Identify which cell holds the provided text, then report its [X, Y] central coordinate. 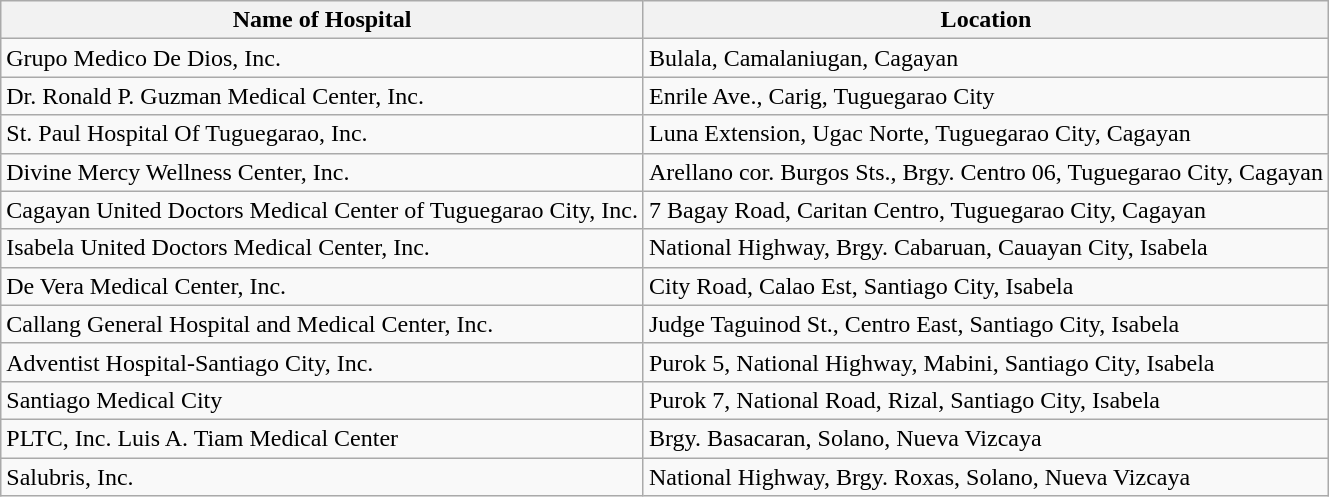
Purok 5, National Highway, Mabini, Santiago City, Isabela [986, 362]
7 Bagay Road, Caritan Centro, Tuguegarao City, Cagayan [986, 210]
Luna Extension, Ugac Norte, Tuguegarao City, Cagayan [986, 134]
Brgy. Basacaran, Solano, Nueva Vizcaya [986, 438]
Santiago Medical City [322, 400]
Grupo Medico De Dios, Inc. [322, 58]
De Vera Medical Center, Inc. [322, 286]
Adventist Hospital-Santiago City, Inc. [322, 362]
Divine Mercy Wellness Center, Inc. [322, 172]
Arellano cor. Burgos Sts., Brgy. Centro 06, Tuguegarao City, Cagayan [986, 172]
St. Paul Hospital Of Tuguegarao, Inc. [322, 134]
Location [986, 20]
National Highway, Brgy. Cabaruan, Cauayan City, Isabela [986, 248]
Cagayan United Doctors Medical Center of Tuguegarao City, Inc. [322, 210]
Name of Hospital [322, 20]
PLTC, Inc. Luis A. Tiam Medical Center [322, 438]
National Highway, Brgy. Roxas, Solano, Nueva Vizcaya [986, 477]
Callang General Hospital and Medical Center, Inc. [322, 324]
Bulala, Camalaniugan, Cagayan [986, 58]
Salubris, Inc. [322, 477]
City Road, Calao Est, Santiago City, Isabela [986, 286]
Dr. Ronald P. Guzman Medical Center, Inc. [322, 96]
Judge Taguinod St., Centro East, Santiago City, Isabela [986, 324]
Enrile Ave., Carig, Tuguegarao City [986, 96]
Isabela United Doctors Medical Center, Inc. [322, 248]
Purok 7, National Road, Rizal, Santiago City, Isabela [986, 400]
